Determine the (X, Y) coordinate at the center of the cell enclosing the given text.  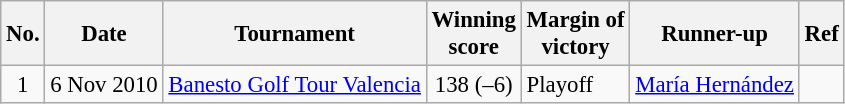
Ref (822, 34)
María Hernández (714, 85)
Margin ofvictory (576, 34)
138 (–6) (474, 85)
6 Nov 2010 (104, 85)
Banesto Golf Tour Valencia (294, 85)
Tournament (294, 34)
No. (23, 34)
1 (23, 85)
Runner-up (714, 34)
Winningscore (474, 34)
Playoff (576, 85)
Date (104, 34)
